Search for the cell housing the specified text and yield its [X, Y] center coordinate. 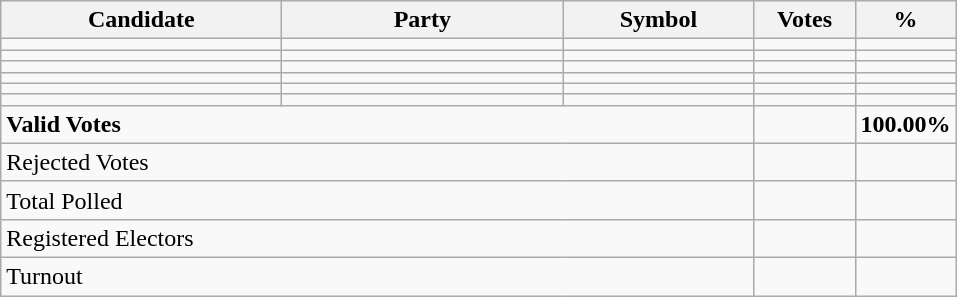
Registered Electors [378, 238]
Total Polled [378, 200]
Party [422, 20]
100.00% [906, 124]
Valid Votes [378, 124]
Rejected Votes [378, 162]
Votes [804, 20]
% [906, 20]
Symbol [658, 20]
Candidate [142, 20]
Turnout [378, 276]
